Return [x, y] of the center of cell containing provided text 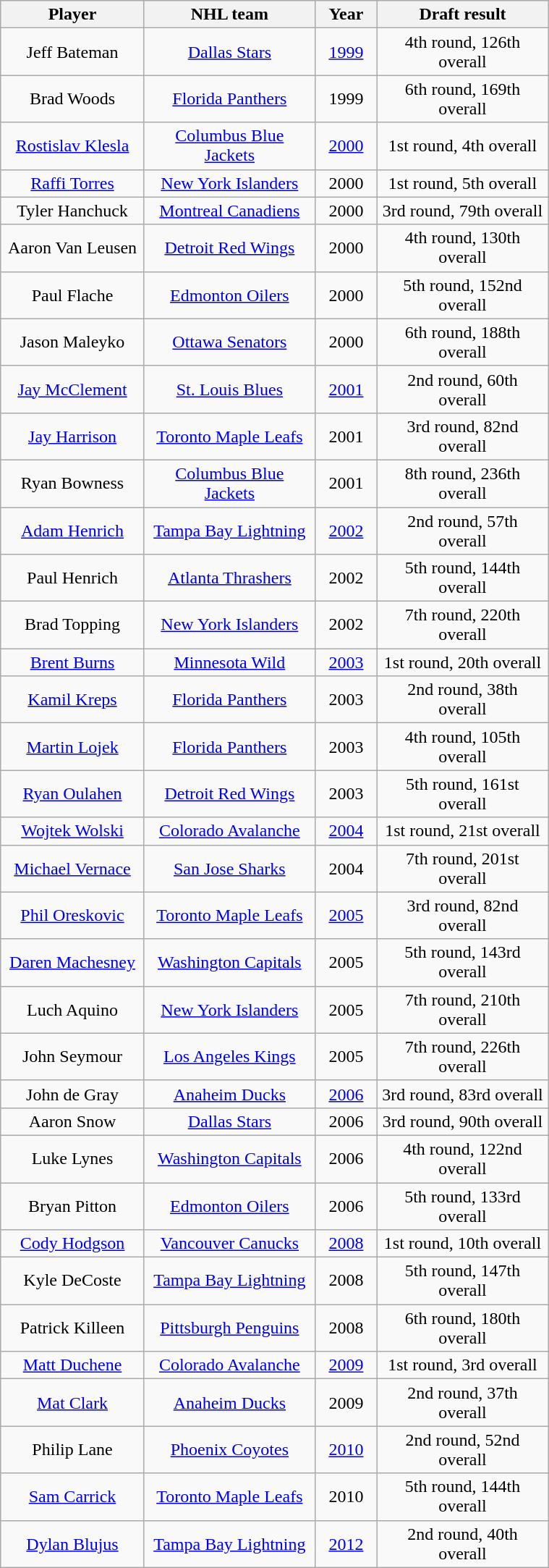
Jeff Bateman [72, 52]
1st round, 3rd overall [462, 1365]
2nd round, 60th overall [462, 389]
Montreal Canadiens [229, 211]
Player [72, 14]
Adam Henrich [72, 530]
John Seymour [72, 1057]
Kamil Kreps [72, 699]
1st round, 20th overall [462, 662]
1st round, 5th overall [462, 183]
Minnesota Wild [229, 662]
3rd round, 79th overall [462, 211]
Jay McClement [72, 389]
Ryan Oulahen [72, 793]
4th round, 122nd overall [462, 1158]
Brad Topping [72, 625]
Philip Lane [72, 1449]
Brent Burns [72, 662]
1st round, 4th overall [462, 146]
Daren Machesney [72, 963]
7th round, 226th overall [462, 1057]
Tyler Hanchuck [72, 211]
Phil Oreskovic [72, 915]
6th round, 180th overall [462, 1328]
Los Angeles Kings [229, 1057]
Sam Carrick [72, 1497]
Paul Flache [72, 295]
2nd round, 37th overall [462, 1403]
5th round, 133rd overall [462, 1206]
3rd round, 83rd overall [462, 1094]
8th round, 236th overall [462, 484]
6th round, 188th overall [462, 342]
Mat Clark [72, 1403]
Cody Hodgson [72, 1244]
Aaron Snow [72, 1121]
4th round, 105th overall [462, 747]
5th round, 152nd overall [462, 295]
6th round, 169th overall [462, 98]
4th round, 130th overall [462, 248]
NHL team [229, 14]
Paul Henrich [72, 578]
Ottawa Senators [229, 342]
Raffi Torres [72, 183]
Kyle DeCoste [72, 1281]
Pittsburgh Penguins [229, 1328]
Draft result [462, 14]
Michael Vernace [72, 869]
Year [346, 14]
Bryan Pitton [72, 1206]
Phoenix Coyotes [229, 1449]
5th round, 147th overall [462, 1281]
Matt Duchene [72, 1365]
Patrick Killeen [72, 1328]
7th round, 210th overall [462, 1009]
Ryan Bowness [72, 484]
1st round, 10th overall [462, 1244]
Luke Lynes [72, 1158]
Jay Harrison [72, 436]
2nd round, 52nd overall [462, 1449]
3rd round, 90th overall [462, 1121]
Rostislav Klesla [72, 146]
2nd round, 38th overall [462, 699]
San Jose Sharks [229, 869]
4th round, 126th overall [462, 52]
Martin Lojek [72, 747]
Dylan Blujus [72, 1543]
John de Gray [72, 1094]
Brad Woods [72, 98]
5th round, 143rd overall [462, 963]
7th round, 201st overall [462, 869]
Vancouver Canucks [229, 1244]
Aaron Van Leusen [72, 248]
Luch Aquino [72, 1009]
2nd round, 57th overall [462, 530]
1st round, 21st overall [462, 831]
7th round, 220th overall [462, 625]
Atlanta Thrashers [229, 578]
5th round, 161st overall [462, 793]
2nd round, 40th overall [462, 1543]
2012 [346, 1543]
Jason Maleyko [72, 342]
St. Louis Blues [229, 389]
Wojtek Wolski [72, 831]
